Output the (x, y) coordinate of the center of the cell containing the given text.  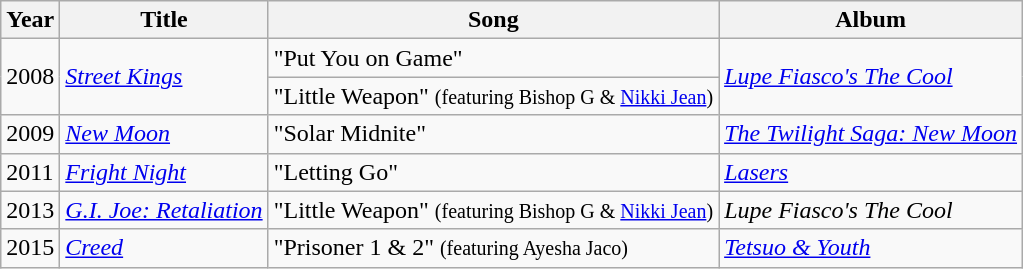
2009 (30, 134)
Creed (164, 248)
Album (871, 20)
2015 (30, 248)
The Twilight Saga: New Moon (871, 134)
"Prisoner 1 & 2" (featuring Ayesha Jaco) (493, 248)
"Letting Go" (493, 172)
2008 (30, 77)
Year (30, 20)
G.I. Joe: Retaliation (164, 210)
Fright Night (164, 172)
Lasers (871, 172)
Song (493, 20)
"Put You on Game" (493, 58)
New Moon (164, 134)
Street Kings (164, 77)
Tetsuo & Youth (871, 248)
2011 (30, 172)
Title (164, 20)
"Solar Midnite" (493, 134)
2013 (30, 210)
